Search for the cell housing the specified text and yield its (X, Y) center coordinate. 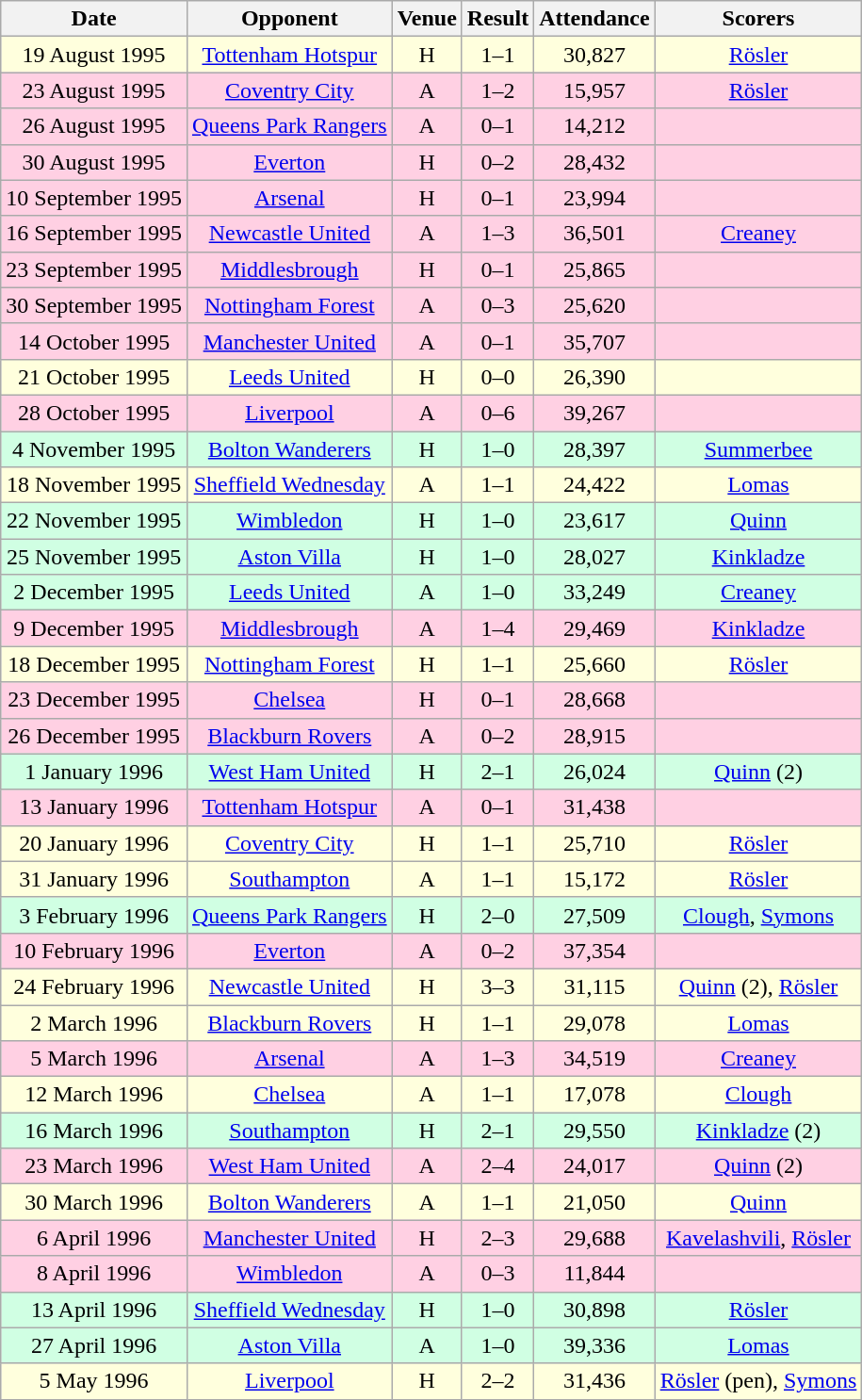
23 December 1995 (94, 700)
14 October 1995 (94, 341)
30 August 1995 (94, 162)
29,469 (594, 628)
28,432 (594, 162)
3 February 1996 (94, 915)
Scorers (758, 19)
37,354 (594, 951)
Clough, Symons (758, 915)
2–4 (497, 1166)
29,550 (594, 1131)
29,078 (594, 1022)
23 August 1995 (94, 90)
1–4 (497, 628)
28,397 (594, 449)
31,115 (594, 986)
25,620 (594, 305)
2–3 (497, 1238)
31 January 1996 (94, 879)
35,707 (594, 341)
15,172 (594, 879)
23 September 1995 (94, 269)
1 January 1996 (94, 772)
0–0 (497, 377)
Clough (758, 1095)
25,660 (594, 664)
39,267 (594, 413)
23,994 (594, 198)
Summerbee (758, 449)
Venue (427, 19)
Rösler (pen), Symons (758, 1381)
18 December 1995 (94, 664)
6 April 1996 (94, 1238)
28,915 (594, 736)
Result (497, 19)
4 November 1995 (94, 449)
Kavelashvili, Rösler (758, 1238)
5 March 1996 (94, 1059)
17,078 (594, 1095)
10 September 1995 (94, 198)
2 December 1995 (94, 593)
28 October 1995 (94, 413)
30 March 1996 (94, 1202)
31,438 (594, 807)
21 October 1995 (94, 377)
27 April 1996 (94, 1345)
2–2 (497, 1381)
23,617 (594, 521)
24,422 (594, 485)
24 February 1996 (94, 986)
2 March 1996 (94, 1022)
12 March 1996 (94, 1095)
25,710 (594, 843)
31,436 (594, 1381)
26,390 (594, 377)
Kinkladze (2) (758, 1131)
30,827 (594, 55)
26,024 (594, 772)
21,050 (594, 1202)
9 December 1995 (94, 628)
16 March 1996 (94, 1131)
13 April 1996 (94, 1310)
22 November 1995 (94, 521)
2–0 (497, 915)
8 April 1996 (94, 1274)
30 September 1995 (94, 305)
33,249 (594, 593)
13 January 1996 (94, 807)
25,865 (594, 269)
18 November 1995 (94, 485)
Attendance (594, 19)
30,898 (594, 1310)
Date (94, 19)
26 August 1995 (94, 126)
29,688 (594, 1238)
11,844 (594, 1274)
25 November 1995 (94, 557)
20 January 1996 (94, 843)
28,668 (594, 700)
14,212 (594, 126)
23 March 1996 (94, 1166)
10 February 1996 (94, 951)
26 December 1995 (94, 736)
36,501 (594, 234)
Opponent (289, 19)
Quinn (2), Rösler (758, 986)
19 August 1995 (94, 55)
1–2 (497, 90)
28,027 (594, 557)
24,017 (594, 1166)
3–3 (497, 986)
34,519 (594, 1059)
16 September 1995 (94, 234)
27,509 (594, 915)
15,957 (594, 90)
39,336 (594, 1345)
5 May 1996 (94, 1381)
0–6 (497, 413)
